Scan for the cell matching the given text and deliver its [X, Y] coordinate at center. 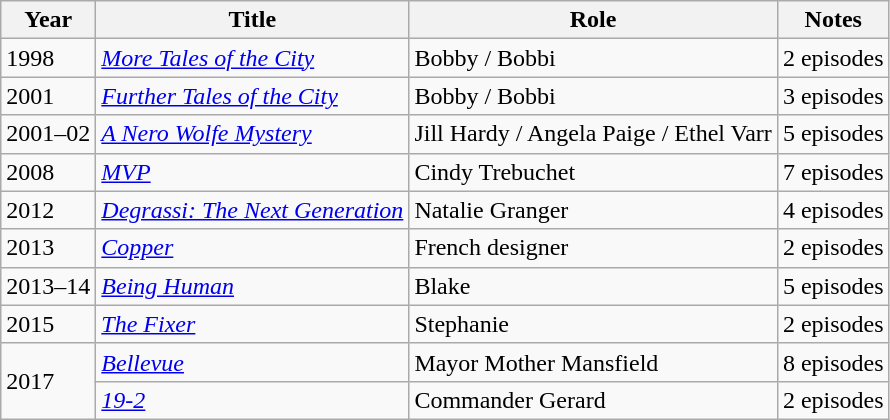
2012 [48, 210]
1998 [48, 58]
2013–14 [48, 286]
Cindy Trebuchet [594, 172]
Being Human [252, 286]
The Fixer [252, 324]
Bellevue [252, 362]
2015 [48, 324]
Notes [833, 20]
More Tales of the City [252, 58]
Mayor Mother Mansfield [594, 362]
3 episodes [833, 96]
2001–02 [48, 134]
8 episodes [833, 362]
Stephanie [594, 324]
MVP [252, 172]
A Nero Wolfe Mystery [252, 134]
Jill Hardy / Angela Paige / Ethel Varr [594, 134]
2013 [48, 248]
7 episodes [833, 172]
2017 [48, 381]
French designer [594, 248]
19-2 [252, 400]
Copper [252, 248]
Further Tales of the City [252, 96]
Degrassi: The Next Generation [252, 210]
Commander Gerard [594, 400]
Blake [594, 286]
2008 [48, 172]
Title [252, 20]
2001 [48, 96]
Role [594, 20]
Natalie Granger [594, 210]
Year [48, 20]
4 episodes [833, 210]
